Provide the (X, Y) coordinate of the cell's center where the given text is located.  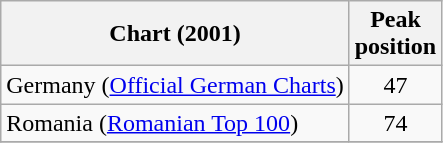
Peakposition (395, 34)
74 (395, 123)
Romania (Romanian Top 100) (175, 123)
Chart (2001) (175, 34)
47 (395, 85)
Germany (Official German Charts) (175, 85)
